Identify which cell holds the provided text, then report its (X, Y) central coordinate. 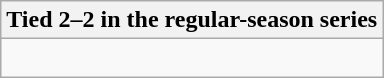
Tied 2–2 in the regular-season series (192, 20)
